For the text-containing cell, return its midpoint in (x, y) coordinate format. 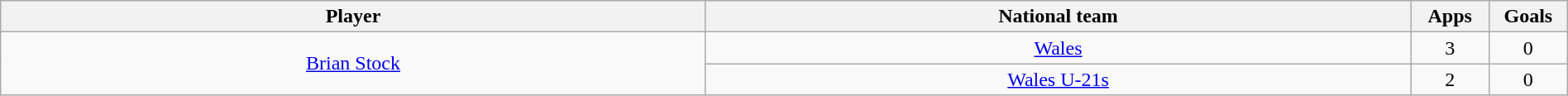
Player (354, 17)
Wales U-21s (1059, 79)
Apps (1451, 17)
2 (1451, 79)
Brian Stock (354, 64)
National team (1059, 17)
3 (1451, 48)
Goals (1528, 17)
Wales (1059, 48)
